Pinpoint the cell where the given text exists, returning its (x, y) midpoint coordinate. 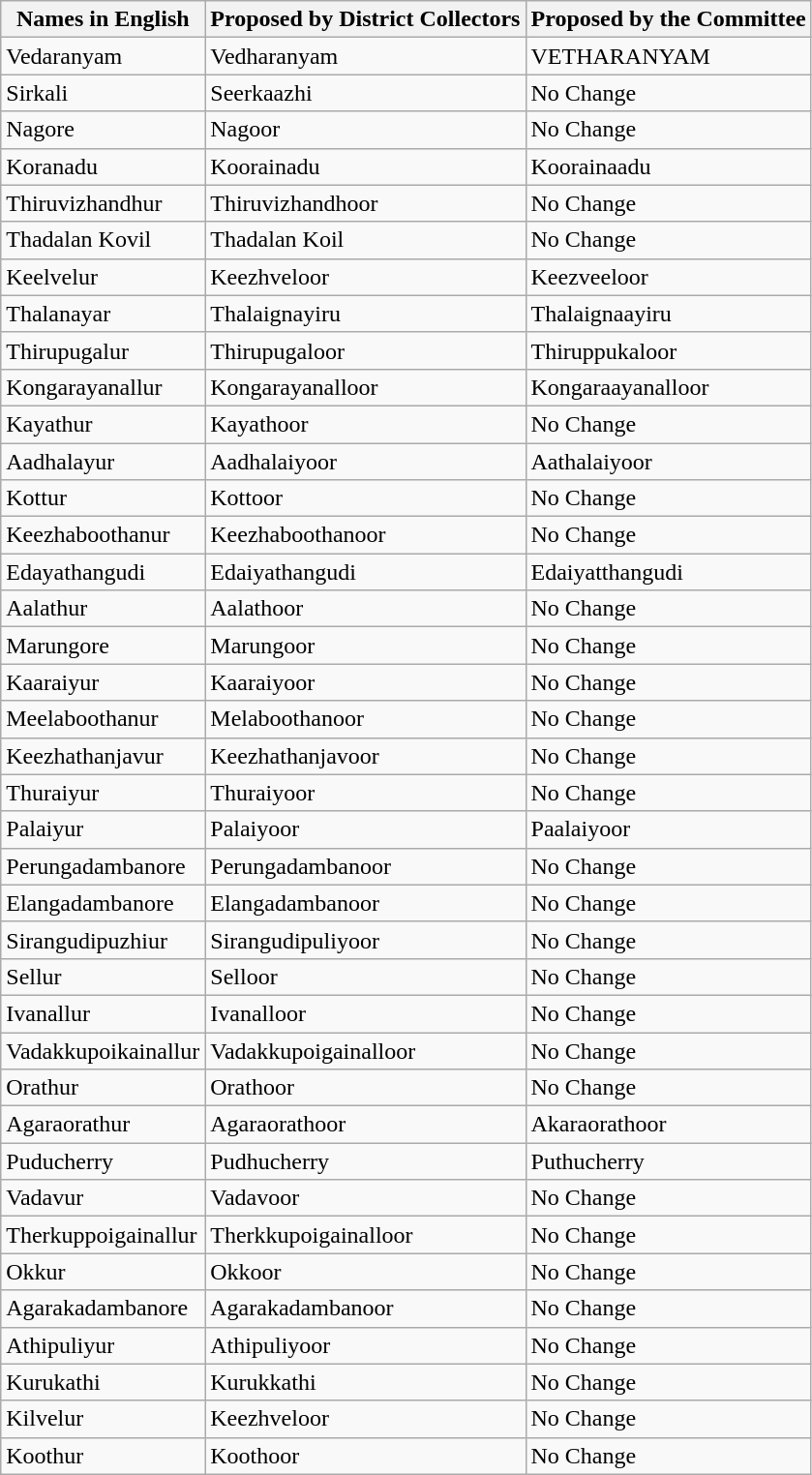
Kongarayanalloor (366, 387)
Melaboothanoor (366, 719)
Vedharanyam (366, 56)
Keezhaboothanoor (366, 535)
Agarakadambanore (103, 1309)
Keezveeloor (668, 277)
Sellur (103, 977)
Koranadu (103, 166)
Therkuppoigainallur (103, 1235)
Orathur (103, 1088)
Sirangudipuliyoor (366, 940)
Kongarayanallur (103, 387)
Vedaranyam (103, 56)
Vadakkupoigainalloor (366, 1050)
Agaraorathur (103, 1125)
Vadavur (103, 1198)
Thuraiyoor (366, 793)
Nagore (103, 130)
Therkkupoigainalloor (366, 1235)
Paalaiyoor (668, 829)
Thalaignayiru (366, 314)
Kayathur (103, 424)
Thiruvizhandhur (103, 203)
Thuraiyur (103, 793)
Thirupugaloor (366, 350)
Aathalaiyoor (668, 462)
Ivanallur (103, 1013)
Nagoor (366, 130)
Aalathoor (366, 609)
Elangadambanore (103, 903)
Kurukathi (103, 1382)
Marungoor (366, 646)
Thalanayar (103, 314)
Keezhaboothanur (103, 535)
Marungore (103, 646)
Pudhucherry (366, 1161)
Kayathoor (366, 424)
Kottur (103, 498)
Akaraorathoor (668, 1125)
Proposed by District Collectors (366, 19)
Selloor (366, 977)
Keezhathanjavur (103, 756)
Keelvelur (103, 277)
Koorainaadu (668, 166)
Kongaraayanalloor (668, 387)
Thadalan Koil (366, 240)
Kilvelur (103, 1419)
Kaaraiyur (103, 682)
VETHARANYAM (668, 56)
Koothur (103, 1456)
Thiruppukaloor (668, 350)
Seerkaazhi (366, 93)
Athipuliyoor (366, 1345)
Aadhalaiyoor (366, 462)
Edaiyathangudi (366, 572)
Okkoor (366, 1272)
Orathoor (366, 1088)
Vadakkupoikainallur (103, 1050)
Okkur (103, 1272)
Koothoor (366, 1456)
Puducherry (103, 1161)
Athipuliyur (103, 1345)
Thalaignaayiru (668, 314)
Elangadambanoor (366, 903)
Meelaboothanur (103, 719)
Puthucherry (668, 1161)
Edaiyatthangudi (668, 572)
Palaiyur (103, 829)
Vadavoor (366, 1198)
Keezhathanjavoor (366, 756)
Perungadambanore (103, 866)
Agarakadambanoor (366, 1309)
Agaraorathoor (366, 1125)
Sirkali (103, 93)
Thiruvizhandhoor (366, 203)
Ivanalloor (366, 1013)
Proposed by the Committee (668, 19)
Thadalan Kovil (103, 240)
Palaiyoor (366, 829)
Thirupugalur (103, 350)
Names in English (103, 19)
Kaaraiyoor (366, 682)
Sirangudipuzhiur (103, 940)
Kurukkathi (366, 1382)
Aadhalayur (103, 462)
Koorainadu (366, 166)
Perungadambanoor (366, 866)
Aalathur (103, 609)
Edayathangudi (103, 572)
Kottoor (366, 498)
